Capture the cell that displays the provided text and extract its [x, y] central coordinate. 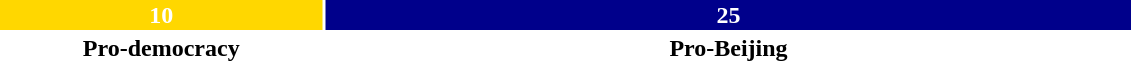
10 [161, 15]
25 [728, 15]
